Detect which cell encompasses the target text, then output its [x, y] center coordinate. 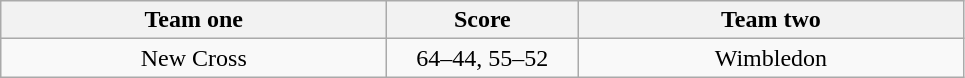
New Cross [194, 58]
64–44, 55–52 [482, 58]
Team two [771, 20]
Team one [194, 20]
Wimbledon [771, 58]
Score [482, 20]
